Locate the cell with the specified text and output its [X, Y] center coordinate. 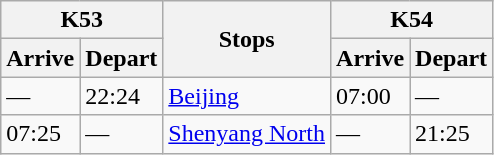
21:25 [452, 134]
22:24 [122, 96]
07:00 [370, 96]
Beijing [247, 96]
Shenyang North [247, 134]
K54 [412, 20]
07:25 [40, 134]
K53 [82, 20]
Stops [247, 39]
